Capture the cell that displays the provided text and extract its (X, Y) central coordinate. 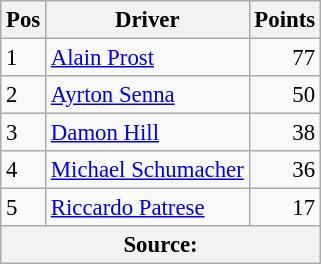
77 (284, 58)
38 (284, 133)
50 (284, 95)
Driver (148, 20)
4 (24, 170)
1 (24, 58)
5 (24, 208)
Michael Schumacher (148, 170)
36 (284, 170)
Damon Hill (148, 133)
17 (284, 208)
2 (24, 95)
Alain Prost (148, 58)
Riccardo Patrese (148, 208)
Pos (24, 20)
Source: (161, 245)
3 (24, 133)
Points (284, 20)
Ayrton Senna (148, 95)
